Scan for the cell matching the given text and deliver its (x, y) coordinate at center. 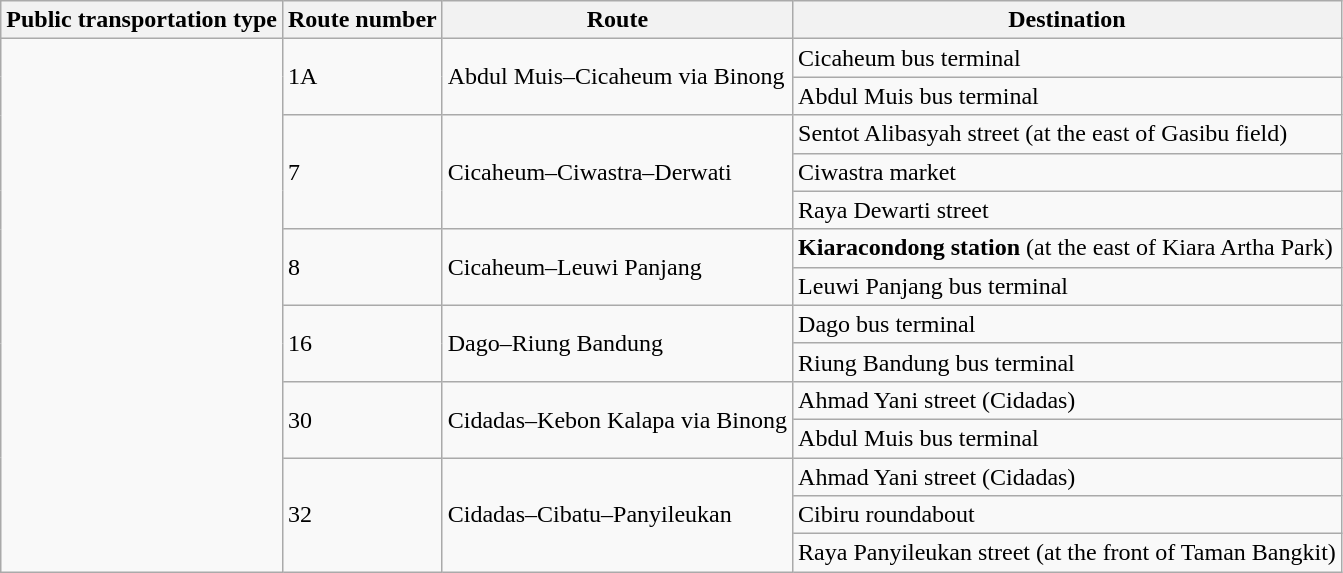
Destination (1068, 20)
Cicaheum–Ciwastra–Derwati (617, 172)
Dago–Riung Bandung (617, 343)
Cicaheum–Leuwi Panjang (617, 267)
Cicaheum bus terminal (1068, 58)
Leuwi Panjang bus terminal (1068, 286)
Public transportation type (142, 20)
Dago bus terminal (1068, 324)
Raya Dewarti street (1068, 210)
Riung Bandung bus terminal (1068, 362)
1A (362, 77)
16 (362, 343)
Route (617, 20)
7 (362, 172)
Route number (362, 20)
Kiaracondong station (at the east of Kiara Artha Park) (1068, 248)
Abdul Muis–Cicaheum via Binong (617, 77)
Cidadas–Kebon Kalapa via Binong (617, 419)
30 (362, 419)
Cidadas–Cibatu–Panyileukan (617, 515)
Cibiru roundabout (1068, 515)
Ciwastra market (1068, 172)
Sentot Alibasyah street (at the east of Gasibu field) (1068, 134)
32 (362, 515)
8 (362, 267)
Raya Panyileukan street (at the front of Taman Bangkit) (1068, 553)
